Extract the [x, y] coordinate from the center of the cell holding the provided text.  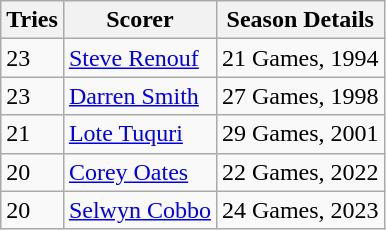
Darren Smith [140, 96]
Steve Renouf [140, 58]
21 [32, 134]
21 Games, 1994 [300, 58]
27 Games, 1998 [300, 96]
24 Games, 2023 [300, 210]
Lote Tuquri [140, 134]
Scorer [140, 20]
29 Games, 2001 [300, 134]
Tries [32, 20]
Selwyn Cobbo [140, 210]
Season Details [300, 20]
Corey Oates [140, 172]
22 Games, 2022 [300, 172]
